Identify which cell holds the provided text, then report its [X, Y] central coordinate. 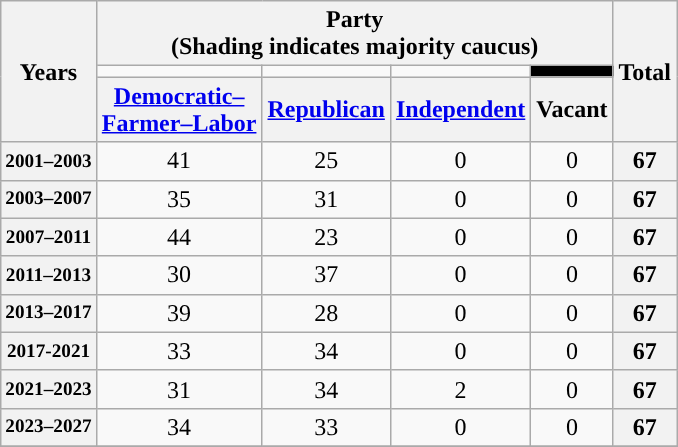
Years [49, 72]
Total [645, 72]
39 [179, 313]
23 [326, 237]
2017-2021 [49, 351]
2007–2011 [49, 237]
Vacant [572, 110]
Republican [326, 110]
2011–2013 [49, 275]
Democratic–Farmer–Labor [179, 110]
28 [326, 313]
Party(Shading indicates majority caucus) [354, 34]
2013–2017 [49, 313]
30 [179, 275]
44 [179, 237]
2023–2027 [49, 427]
2003–2007 [49, 199]
2 [460, 389]
35 [179, 199]
37 [326, 275]
2001–2003 [49, 161]
Independent [460, 110]
25 [326, 161]
2021–2023 [49, 389]
41 [179, 161]
